Extract the [X, Y] coordinate from the center of the cell holding the provided text.  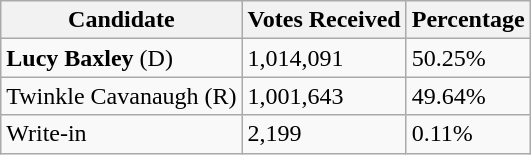
Votes Received [324, 20]
Write-in [122, 134]
1,014,091 [324, 58]
0.11% [468, 134]
Lucy Baxley (D) [122, 58]
2,199 [324, 134]
Twinkle Cavanaugh (R) [122, 96]
50.25% [468, 58]
49.64% [468, 96]
Percentage [468, 20]
Candidate [122, 20]
1,001,643 [324, 96]
